For the text-containing cell, return its midpoint in (x, y) coordinate format. 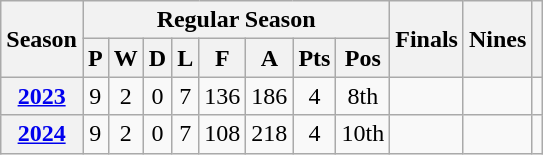
L (186, 58)
108 (222, 134)
186 (270, 96)
2023 (42, 96)
Finals (427, 39)
2024 (42, 134)
D (157, 58)
F (222, 58)
Season (42, 39)
Regular Season (236, 20)
Pts (314, 58)
W (126, 58)
218 (270, 134)
136 (222, 96)
P (95, 58)
A (270, 58)
8th (363, 96)
Nines (497, 39)
Pos (363, 58)
10th (363, 134)
